From the cell containing the given text, extract its center point as [X, Y] coordinate. 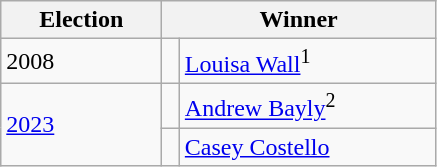
Casey Costello [307, 147]
Winner [299, 20]
2008 [82, 62]
2023 [82, 124]
Louisa Wall1 [307, 62]
Election [82, 20]
Andrew Bayly2 [307, 106]
